Pinpoint the cell where the given text exists, returning its (X, Y) midpoint coordinate. 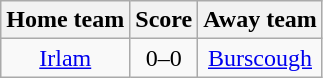
0–0 (164, 58)
Irlam (66, 58)
Home team (66, 20)
Score (164, 20)
Away team (260, 20)
Burscough (260, 58)
